Output the (X, Y) coordinate of the center of the cell containing the given text.  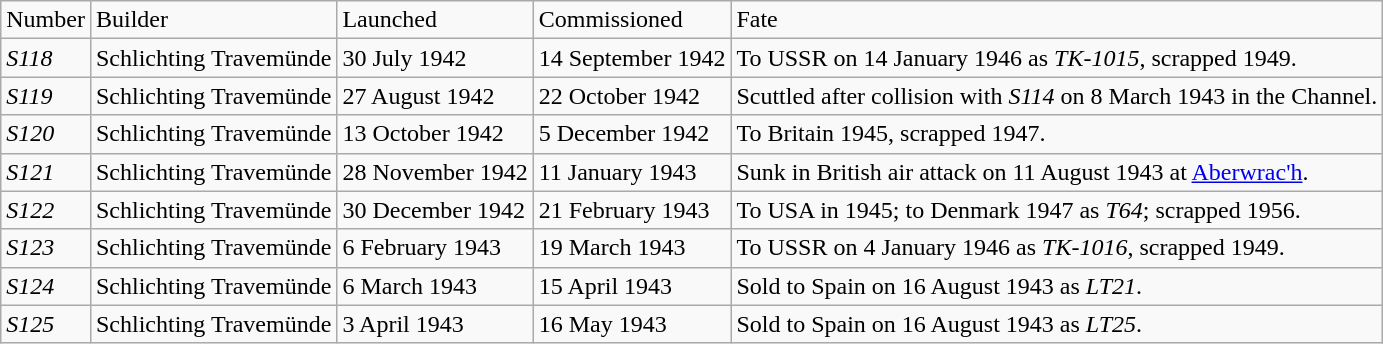
S121 (46, 172)
28 November 1942 (435, 172)
Sunk in British air attack on 11 August 1943 at Aberwrac'h. (1057, 172)
Builder (213, 20)
30 July 1942 (435, 58)
Sold to Spain on 16 August 1943 as LT21. (1057, 286)
Scuttled after collision with S114 on 8 March 1943 in the Channel. (1057, 96)
19 March 1943 (632, 248)
To Britain 1945, scrapped 1947. (1057, 134)
To USSR on 4 January 1946 as TK-1016, scrapped 1949. (1057, 248)
27 August 1942 (435, 96)
Fate (1057, 20)
15 April 1943 (632, 286)
22 October 1942 (632, 96)
S120 (46, 134)
16 May 1943 (632, 324)
5 December 1942 (632, 134)
S124 (46, 286)
30 December 1942 (435, 210)
S122 (46, 210)
To USA in 1945; to Denmark 1947 as T64; scrapped 1956. (1057, 210)
To USSR on 14 January 1946 as TK-1015, scrapped 1949. (1057, 58)
S119 (46, 96)
3 April 1943 (435, 324)
21 February 1943 (632, 210)
11 January 1943 (632, 172)
S125 (46, 324)
S123 (46, 248)
Commissioned (632, 20)
6 February 1943 (435, 248)
Number (46, 20)
S118 (46, 58)
14 September 1942 (632, 58)
Launched (435, 20)
Sold to Spain on 16 August 1943 as LT25. (1057, 324)
6 March 1943 (435, 286)
13 October 1942 (435, 134)
